Capture the cell that displays the provided text and extract its [x, y] central coordinate. 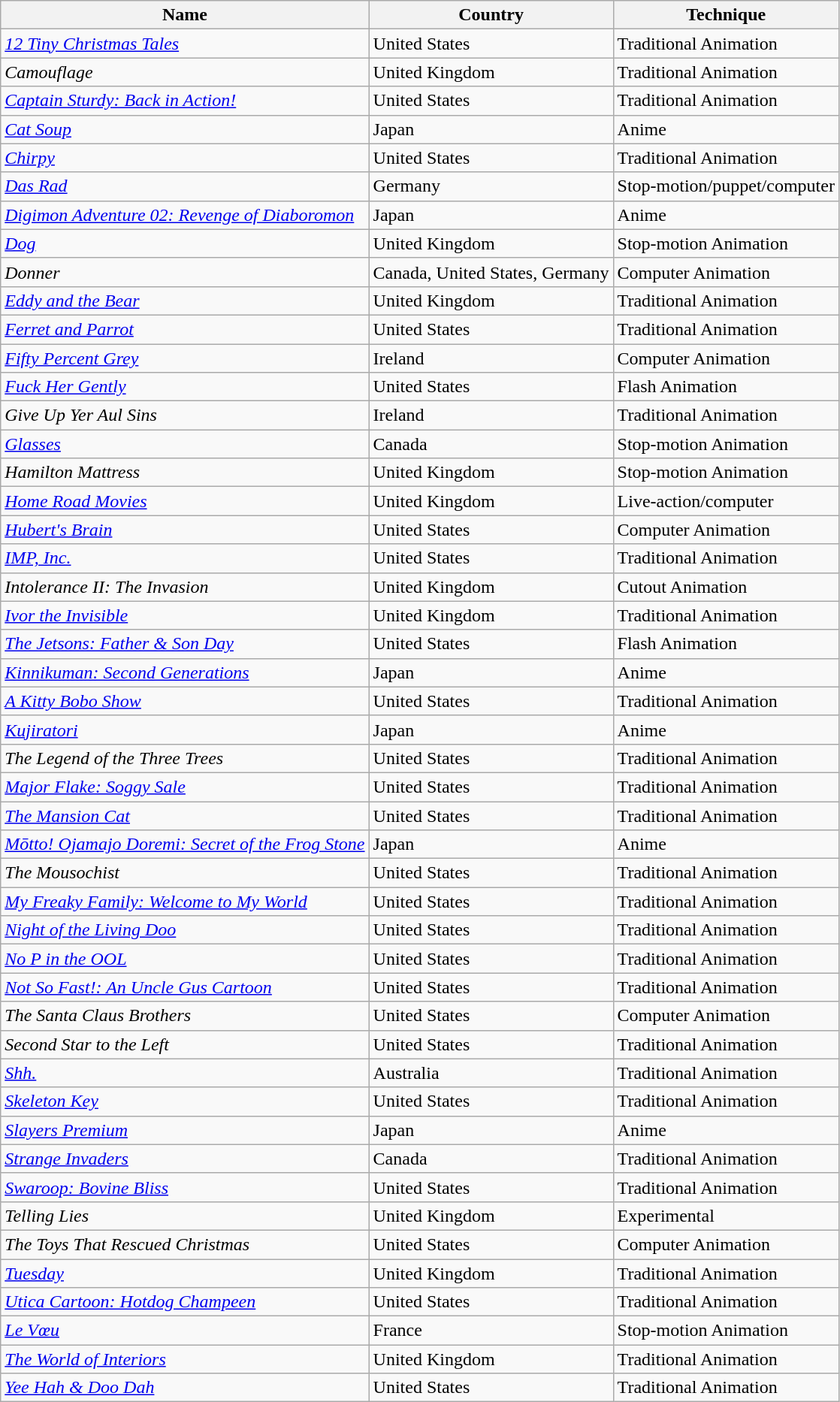
Slayers Premium [185, 1130]
Donner [185, 272]
Swaroop: Bovine Bliss [185, 1187]
Cat Soup [185, 129]
No P in the OOL [185, 959]
The Santa Claus Brothers [185, 1016]
Australia [491, 1073]
Name [185, 15]
Technique [726, 15]
Telling Lies [185, 1216]
Ferret and Parrot [185, 329]
Kujiratori [185, 730]
The Toys That Rescued Christmas [185, 1244]
A Kitty Bobo Show [185, 701]
Major Flake: Soggy Sale [185, 787]
Chirpy [185, 158]
12 Tiny Christmas Tales [185, 44]
Das Rad [185, 186]
Home Road Movies [185, 501]
Strange Invaders [185, 1159]
Camouflage [185, 72]
Le Vœu [185, 1331]
Digimon Adventure 02: Revenge of Diaboromon [185, 215]
Ivor the Invisible [185, 615]
Glasses [185, 444]
Kinnikuman: Second Generations [185, 672]
The Legend of the Three Trees [185, 758]
Dog [185, 243]
Country [491, 15]
Experimental [726, 1216]
Tuesday [185, 1274]
Eddy and the Bear [185, 301]
Hamilton Mattress [185, 473]
Second Star to the Left [185, 1044]
Canada, United States, Germany [491, 272]
Give Up Yer Aul Sins [185, 415]
Fuck Her Gently [185, 387]
My Freaky Family: Welcome to My World [185, 902]
Night of the Living Doo [185, 930]
Shh. [185, 1073]
Yee Hah & Doo Dah [185, 1388]
Live-action/computer [726, 501]
The Mousochist [185, 873]
Skeleton Key [185, 1101]
Not So Fast!: An Uncle Gus Cartoon [185, 987]
Stop-motion/puppet/computer [726, 186]
France [491, 1331]
Germany [491, 186]
IMP, Inc. [185, 558]
Intolerance II: The Invasion [185, 587]
Cutout Animation [726, 587]
Utica Cartoon: Hotdog Champeen [185, 1302]
Fifty Percent Grey [185, 358]
The Mansion Cat [185, 815]
The World of Interiors [185, 1359]
Mōtto! Ojamajo Doremi: Secret of the Frog Stone [185, 845]
The Jetsons: Father & Son Day [185, 644]
Captain Sturdy: Back in Action! [185, 101]
Hubert's Brain [185, 530]
